Identify which cell holds the provided text, then report its [x, y] central coordinate. 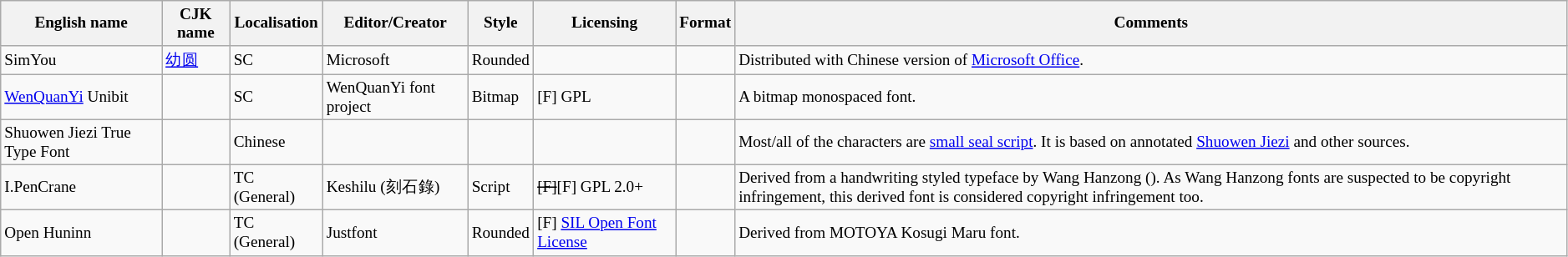
[F][F] GPL 2.0+ [605, 188]
Open Huninn [82, 233]
Script [500, 188]
Microsoft [395, 60]
幼圆 [196, 60]
SimYou [82, 60]
Derived from MOTOYA Kosugi Maru font. [1151, 233]
Style [500, 23]
Bitmap [500, 97]
Format [705, 23]
[F] GPL [605, 97]
Justfont [395, 233]
CJK name [196, 23]
Chinese [276, 142]
Comments [1151, 23]
Licensing [605, 23]
Localisation [276, 23]
[F] SIL Open Font License [605, 233]
I.PenCrane [82, 188]
English name [82, 23]
WenQuanYi Unibit [82, 97]
Editor/Creator [395, 23]
Shuowen Jiezi True Type Font [82, 142]
Keshilu (刻石錄) [395, 188]
Most/all of the characters are small seal script. It is based on annotated Shuowen Jiezi and other sources. [1151, 142]
WenQuanYi font project [395, 97]
Distributed with Chinese version of Microsoft Office. [1151, 60]
A bitmap monospaced font. [1151, 97]
